Detect which cell encompasses the target text, then output its [x, y] center coordinate. 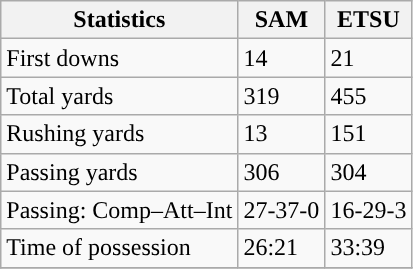
First downs [120, 58]
13 [282, 134]
27-37-0 [282, 210]
14 [282, 58]
ETSU [368, 20]
304 [368, 172]
Passing: Comp–Att–Int [120, 210]
SAM [282, 20]
Rushing yards [120, 134]
306 [282, 172]
Time of possession [120, 248]
151 [368, 134]
33:39 [368, 248]
26:21 [282, 248]
16-29-3 [368, 210]
21 [368, 58]
Total yards [120, 96]
319 [282, 96]
Passing yards [120, 172]
455 [368, 96]
Statistics [120, 20]
